Detect which cell encompasses the target text, then output its [X, Y] center coordinate. 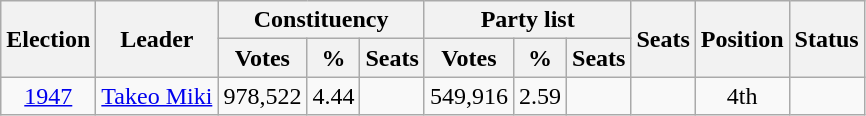
549,916 [468, 96]
978,522 [262, 96]
2.59 [540, 96]
Party list [528, 20]
1947 [48, 96]
Leader [157, 39]
Election [48, 39]
Status [826, 39]
Takeo Miki [157, 96]
4.44 [334, 96]
Position [742, 39]
4th [742, 96]
Constituency [322, 20]
